Extract the (X, Y) coordinate from the center of the cell holding the provided text.  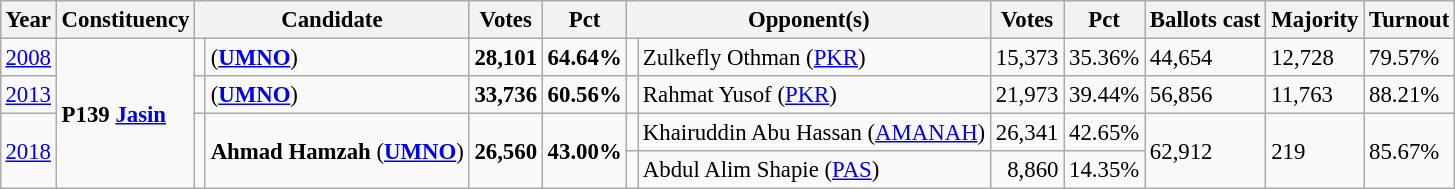
79.57% (1410, 57)
15,373 (1026, 57)
12,728 (1315, 57)
Opponent(s) (809, 20)
Khairuddin Abu Hassan (AMANAH) (814, 133)
26,560 (506, 152)
11,763 (1315, 95)
88.21% (1410, 95)
8,860 (1026, 170)
28,101 (506, 57)
Majority (1315, 20)
14.35% (1104, 170)
2013 (28, 95)
Ballots cast (1206, 20)
P139 Jasin (125, 113)
Abdul Alim Shapie (PAS) (814, 170)
Zulkefly Othman (PKR) (814, 57)
39.44% (1104, 95)
43.00% (584, 152)
85.67% (1410, 152)
2008 (28, 57)
44,654 (1206, 57)
56,856 (1206, 95)
60.56% (584, 95)
35.36% (1104, 57)
Candidate (332, 20)
Ahmad Hamzah (UMNO) (337, 152)
64.64% (584, 57)
26,341 (1026, 133)
Year (28, 20)
219 (1315, 152)
42.65% (1104, 133)
Constituency (125, 20)
Turnout (1410, 20)
21,973 (1026, 95)
62,912 (1206, 152)
2018 (28, 152)
33,736 (506, 95)
Rahmat Yusof (PKR) (814, 95)
